For the text-containing cell, return its midpoint in (x, y) coordinate format. 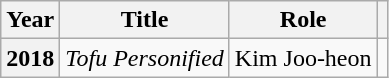
Kim Joo-heon (303, 58)
Year (30, 20)
Title (145, 20)
2018 (30, 58)
Role (303, 20)
Tofu Personified (145, 58)
